For the text-containing cell, return its midpoint in (x, y) coordinate format. 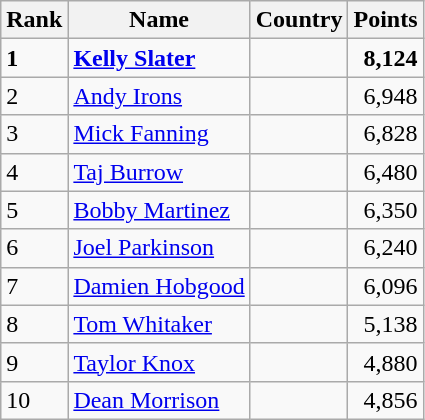
Bobby Martinez (159, 210)
8,124 (386, 58)
6,350 (386, 210)
3 (34, 134)
6,480 (386, 172)
Dean Morrison (159, 400)
4 (34, 172)
4,880 (386, 362)
Damien Hobgood (159, 286)
Taylor Knox (159, 362)
9 (34, 362)
Andy Irons (159, 96)
7 (34, 286)
Rank (34, 20)
6,096 (386, 286)
Tom Whitaker (159, 324)
6,240 (386, 248)
Country (299, 20)
5 (34, 210)
Mick Fanning (159, 134)
Joel Parkinson (159, 248)
Taj Burrow (159, 172)
Points (386, 20)
6,948 (386, 96)
8 (34, 324)
2 (34, 96)
5,138 (386, 324)
Name (159, 20)
6,828 (386, 134)
10 (34, 400)
1 (34, 58)
6 (34, 248)
Kelly Slater (159, 58)
4,856 (386, 400)
